Return the (X, Y) coordinate for the center point of the cell that contains the specified text.  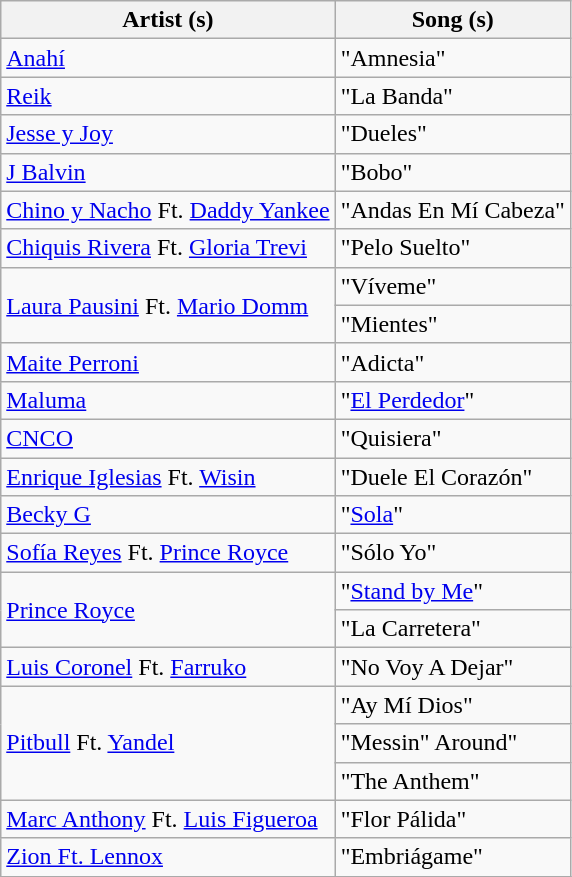
"Sola" (452, 515)
"No Voy A Dejar" (452, 667)
Chino y Nacho Ft. Daddy Yankee (168, 210)
Luis Coronel Ft. Farruko (168, 667)
J Balvin (168, 172)
"Víveme" (452, 286)
Anahí (168, 58)
Sofía Reyes Ft. Prince Royce (168, 553)
"Stand by Me" (452, 591)
Pitbull Ft. Yandel (168, 743)
Enrique Iglesias Ft. Wisin (168, 477)
"Duele El Corazón" (452, 477)
"La Banda" (452, 96)
"The Anthem" (452, 781)
Reik (168, 96)
"Pelo Suelto" (452, 248)
Song (s) (452, 20)
Maluma (168, 400)
"Andas En Mí Cabeza" (452, 210)
Marc Anthony Ft. Luis Figueroa (168, 819)
Zion Ft. Lennox (168, 857)
"Mientes" (452, 324)
"Ay Mí Dios" (452, 705)
Jesse y Joy (168, 134)
"Bobo" (452, 172)
Prince Royce (168, 610)
"Flor Pálida" (452, 819)
"Embriágame" (452, 857)
"Amnesia" (452, 58)
"Dueles" (452, 134)
"Sólo Yo" (452, 553)
CNCO (168, 438)
Artist (s) (168, 20)
Becky G (168, 515)
Chiquis Rivera Ft. Gloria Trevi (168, 248)
Maite Perroni (168, 362)
"Messin" Around" (452, 743)
Laura Pausini Ft. Mario Domm (168, 305)
"La Carretera" (452, 629)
"Quisiera" (452, 438)
"El Perdedor" (452, 400)
"Adicta" (452, 362)
